From the cell containing the given text, extract its center point as [X, Y] coordinate. 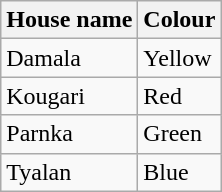
Colour [180, 20]
Yellow [180, 58]
Damala [70, 58]
Kougari [70, 96]
Green [180, 134]
House name [70, 20]
Blue [180, 172]
Tyalan [70, 172]
Parnka [70, 134]
Red [180, 96]
